Locate the cell with the specified text and output its [x, y] center coordinate. 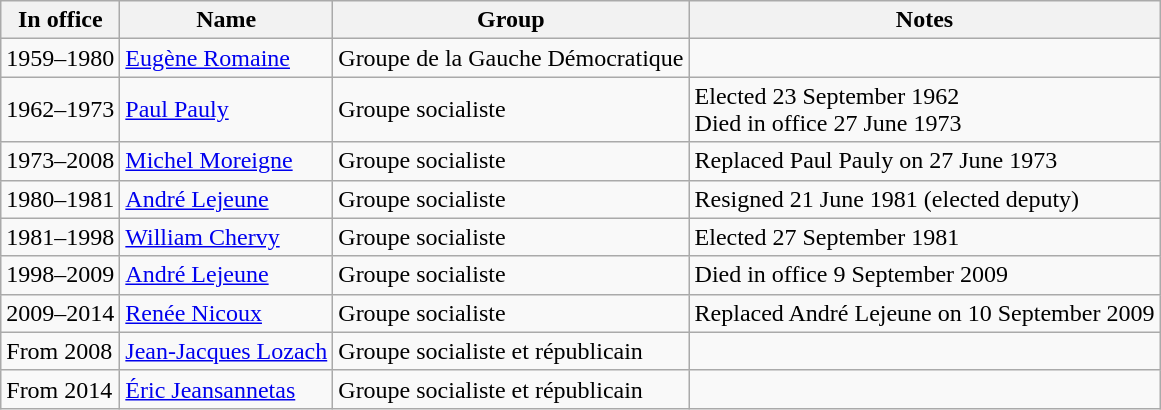
Died in office 9 September 2009 [924, 275]
Elected 23 September 1962Died in office 27 June 1973 [924, 110]
Paul Pauly [226, 110]
Groupe de la Gauche Démocratique [511, 58]
Name [226, 20]
1962–1973 [60, 110]
In office [60, 20]
1998–2009 [60, 275]
Resigned 21 June 1981 (elected deputy) [924, 199]
Group [511, 20]
Replaced Paul Pauly on 27 June 1973 [924, 161]
Replaced André Lejeune on 10 September 2009 [924, 313]
Éric Jeansannetas [226, 389]
1981–1998 [60, 237]
1973–2008 [60, 161]
Eugène Romaine [226, 58]
William Chervy [226, 237]
1959–1980 [60, 58]
Elected 27 September 1981 [924, 237]
Jean-Jacques Lozach [226, 351]
Renée Nicoux [226, 313]
1980–1981 [60, 199]
Michel Moreigne [226, 161]
From 2008 [60, 351]
From 2014 [60, 389]
2009–2014 [60, 313]
Notes [924, 20]
